Determine the [X, Y] coordinate at the center of the cell enclosing the given text.  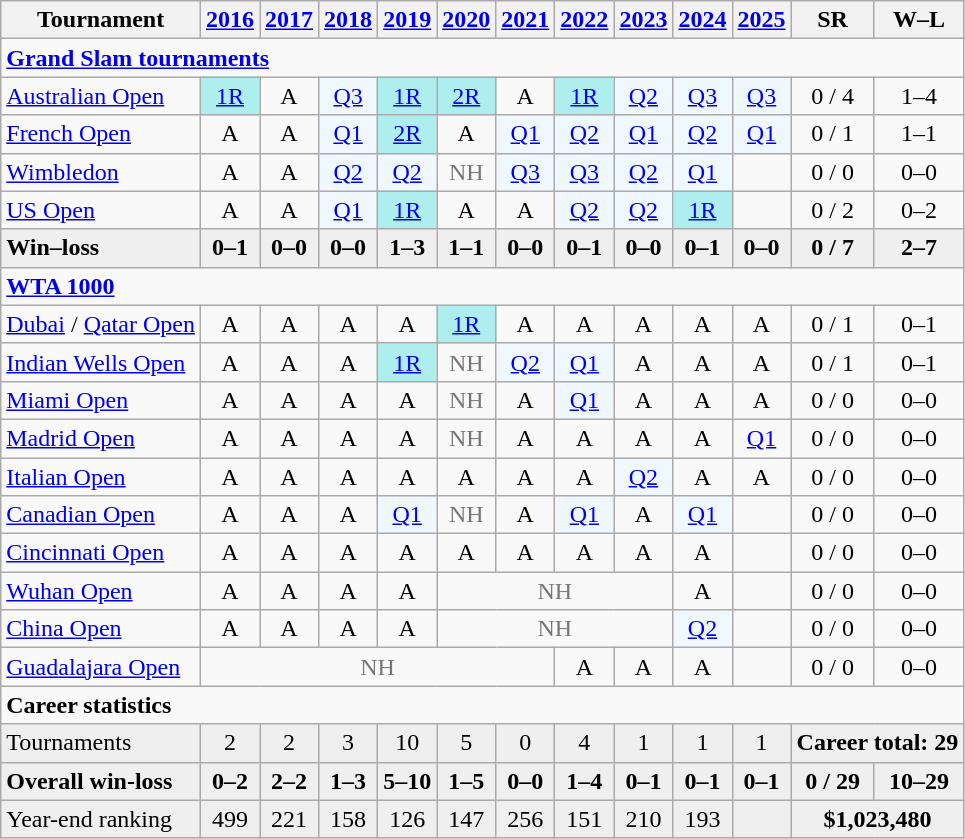
W–L [919, 20]
2024 [702, 20]
Wuhan Open [101, 591]
2019 [408, 20]
2017 [290, 20]
2020 [466, 20]
158 [348, 819]
Indian Wells Open [101, 362]
SR [832, 20]
126 [408, 819]
Win–loss [101, 248]
0 [526, 743]
Australian Open [101, 96]
Tournament [101, 20]
Year-end ranking [101, 819]
Guadalajara Open [101, 667]
193 [702, 819]
499 [230, 819]
Grand Slam tournaments [482, 58]
Madrid Open [101, 438]
0 / 2 [832, 210]
Career statistics [482, 705]
5 [466, 743]
3 [348, 743]
10 [408, 743]
5–10 [408, 781]
0 / 29 [832, 781]
2016 [230, 20]
210 [644, 819]
Overall win-loss [101, 781]
256 [526, 819]
147 [466, 819]
Miami Open [101, 400]
0 / 4 [832, 96]
2–7 [919, 248]
2018 [348, 20]
2022 [584, 20]
French Open [101, 134]
Career total: 29 [878, 743]
US Open [101, 210]
1–5 [466, 781]
Dubai / Qatar Open [101, 324]
2021 [526, 20]
4 [584, 743]
Canadian Open [101, 515]
0 / 7 [832, 248]
10–29 [919, 781]
Tournaments [101, 743]
China Open [101, 629]
2–2 [290, 781]
WTA 1000 [482, 286]
2023 [644, 20]
221 [290, 819]
Italian Open [101, 477]
$1,023,480 [878, 819]
Cincinnati Open [101, 553]
Wimbledon [101, 172]
2025 [762, 20]
151 [584, 819]
